From the cell containing the given text, extract its center point as (x, y) coordinate. 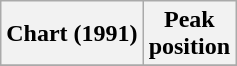
Chart (1991) (72, 34)
Peakposition (189, 34)
